Provide the [X, Y] coordinate of the cell's center where the given text is located.  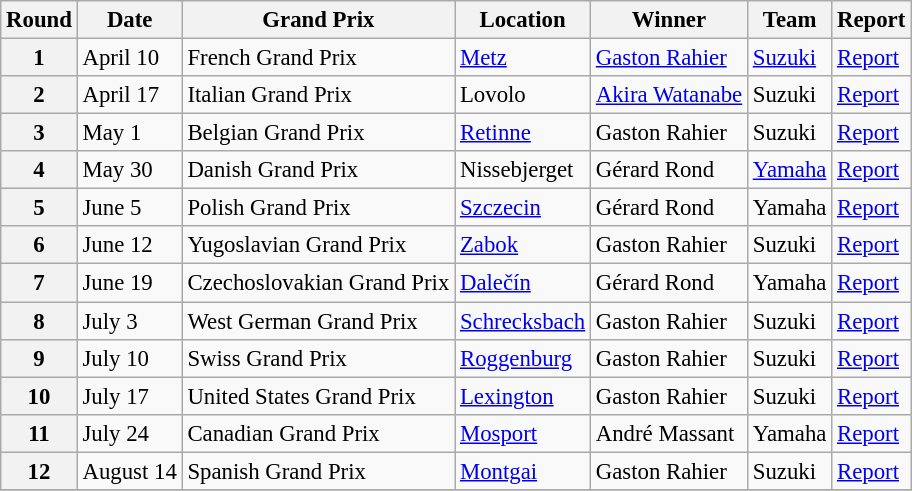
3 [39, 133]
Danish Grand Prix [318, 170]
Dalečín [523, 283]
Italian Grand Prix [318, 95]
Mosport [523, 433]
Winner [668, 20]
Schrecksbach [523, 321]
June 19 [130, 283]
Date [130, 20]
Nissebjerget [523, 170]
12 [39, 471]
Yugoslavian Grand Prix [318, 245]
5 [39, 208]
Swiss Grand Prix [318, 358]
United States Grand Prix [318, 396]
Belgian Grand Prix [318, 133]
May 30 [130, 170]
André Massant [668, 433]
Szczecin [523, 208]
June 5 [130, 208]
Lovolo [523, 95]
Metz [523, 58]
July 10 [130, 358]
August 14 [130, 471]
Retinne [523, 133]
April 10 [130, 58]
7 [39, 283]
Canadian Grand Prix [318, 433]
Grand Prix [318, 20]
Location [523, 20]
9 [39, 358]
Lexington [523, 396]
6 [39, 245]
Montgai [523, 471]
Round [39, 20]
11 [39, 433]
Czechoslovakian Grand Prix [318, 283]
1 [39, 58]
Spanish Grand Prix [318, 471]
French Grand Prix [318, 58]
July 24 [130, 433]
Zabok [523, 245]
July 17 [130, 396]
Akira Watanabe [668, 95]
April 17 [130, 95]
Polish Grand Prix [318, 208]
West German Grand Prix [318, 321]
2 [39, 95]
4 [39, 170]
8 [39, 321]
Roggenburg [523, 358]
May 1 [130, 133]
July 3 [130, 321]
10 [39, 396]
June 12 [130, 245]
Team [789, 20]
